Locate the cell with the specified text and output its [X, Y] center coordinate. 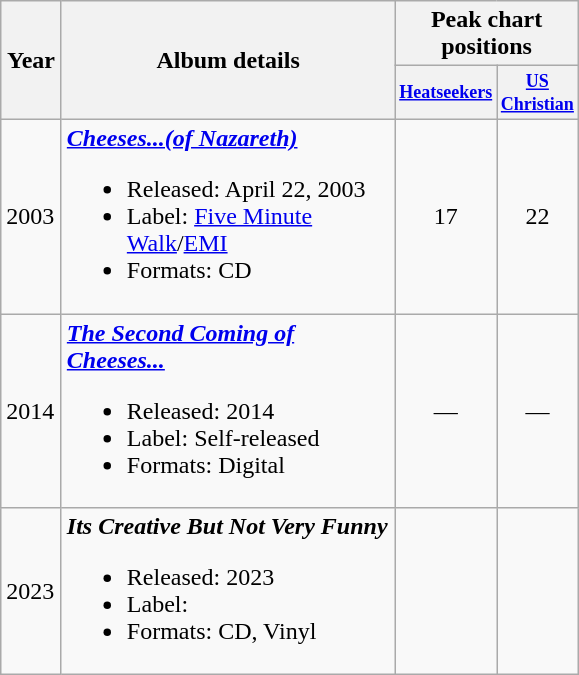
22 [538, 216]
Cheeses...(of Nazareth)Released: April 22, 2003Label: Five Minute Walk/EMIFormats: CD [228, 216]
Album details [228, 60]
The Second Coming of Cheeses...Released: 2014Label: Self-releasedFormats: Digital [228, 411]
2003 [32, 216]
Peak chart positions [486, 34]
Year [32, 60]
17 [446, 216]
Heatseekers [446, 93]
Its Creative But Not Very FunnyReleased: 2023Label:Formats: CD, Vinyl [228, 592]
2023 [32, 592]
US Christian [538, 93]
2014 [32, 411]
